Return (X, Y) of the center of cell containing provided text 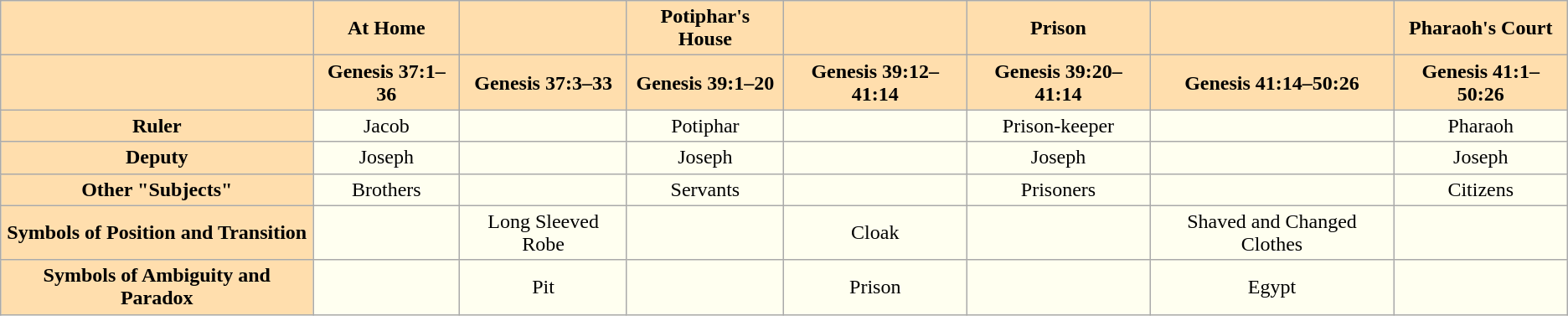
Symbols of Ambiguity and Paradox (157, 287)
Servants (705, 189)
Other "Subjects" (157, 189)
Genesis 37:1–36 (387, 82)
Brothers (387, 189)
Prison-keeper (1059, 126)
Ruler (157, 126)
Symbols of Position and Transition (157, 233)
Deputy (157, 158)
Genesis 37:3–33 (543, 82)
Pit (543, 287)
Potiphar (705, 126)
Genesis 39:1–20 (705, 82)
Shaved and Changed Clothes (1271, 233)
At Home (387, 28)
Jacob (387, 126)
Citizens (1481, 189)
Genesis 39:20–41:14 (1059, 82)
Egypt (1271, 287)
Long Sleeved Robe (543, 233)
Genesis 39:12–41:14 (874, 82)
Genesis 41:1–50:26 (1481, 82)
Prisoners (1059, 189)
Pharaoh (1481, 126)
Cloak (874, 233)
Pharaoh's Court (1481, 28)
Genesis 41:14–50:26 (1271, 82)
Potiphar's House (705, 28)
